Provide the [x, y] coordinate of the cell's center where the given text is located.  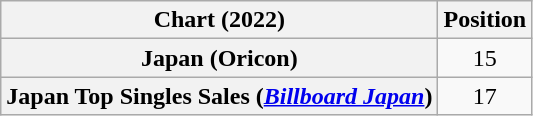
Position [485, 20]
15 [485, 58]
17 [485, 96]
Japan (Oricon) [220, 58]
Chart (2022) [220, 20]
Japan Top Singles Sales (Billboard Japan) [220, 96]
